Detect which cell encompasses the target text, then output its [X, Y] center coordinate. 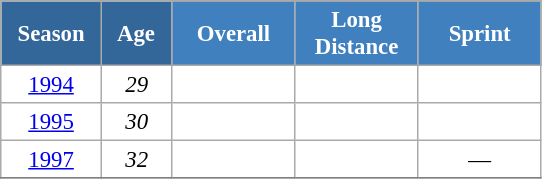
Long Distance [356, 34]
Overall [234, 34]
32 [136, 160]
Season [52, 34]
29 [136, 85]
30 [136, 122]
Age [136, 34]
1995 [52, 122]
1997 [52, 160]
Sprint [480, 34]
— [480, 160]
1994 [52, 85]
